Determine the (X, Y) coordinate at the center of the cell enclosing the given text.  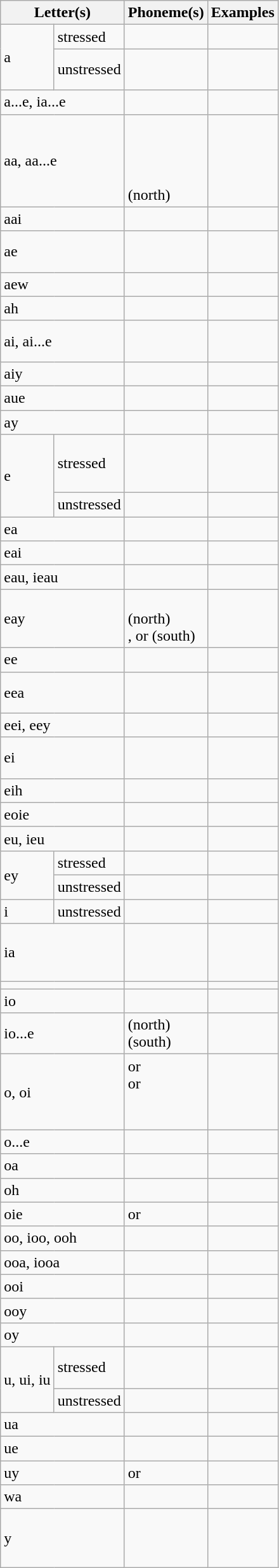
aiy (62, 374)
ue (62, 1449)
eay (62, 618)
(north) , or (south) (166, 618)
Examples (242, 13)
oh (62, 1190)
ooi (62, 1286)
ea (62, 529)
o, oi (62, 1092)
eih (62, 790)
uy (62, 1473)
Letter(s) (62, 13)
oie (62, 1214)
(north) (south) (166, 1034)
io...e (62, 1034)
io (62, 1001)
(north) (166, 160)
aew (62, 284)
o...e (62, 1142)
eu, ieu (62, 839)
ah (62, 308)
ei (62, 757)
y (62, 1538)
ay (62, 422)
e (27, 476)
ai, ai...e (62, 341)
u, ui, iu (27, 1379)
aai (62, 219)
oy (62, 1335)
a (27, 57)
eoie (62, 814)
ae (62, 251)
or or (166, 1092)
ua (62, 1425)
ee (62, 660)
aa, aa...e (62, 160)
eai (62, 553)
ooa, iooa (62, 1262)
ey (27, 875)
i (27, 911)
oo, ioo, ooh (62, 1238)
Phoneme(s) (166, 13)
aue (62, 398)
a...e, ia...e (62, 102)
oa (62, 1166)
wa (62, 1497)
ooy (62, 1310)
ia (62, 953)
eei, eey (62, 725)
eau, ieau (62, 577)
eea (62, 693)
